Return (X, Y) of the center of cell containing provided text 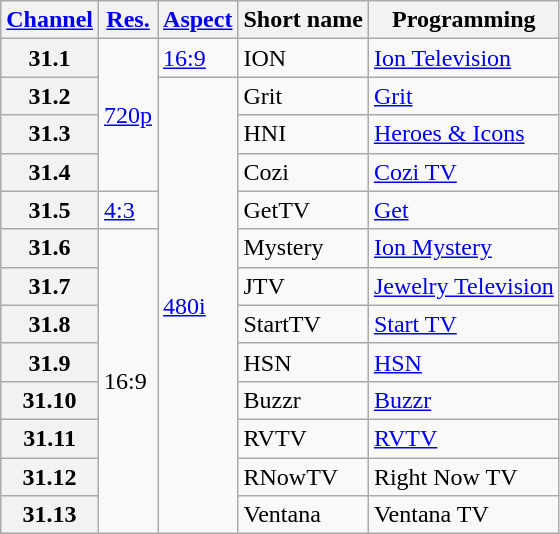
Ventana (303, 515)
720p (128, 115)
31.12 (50, 477)
Right Now TV (464, 477)
RNowTV (303, 477)
31.10 (50, 400)
Jewelry Television (464, 286)
31.6 (50, 248)
4:3 (128, 210)
Cozi (303, 172)
Channel (50, 20)
GetTV (303, 210)
HNI (303, 134)
31.7 (50, 286)
Ion Mystery (464, 248)
Res. (128, 20)
31.5 (50, 210)
31.1 (50, 58)
Short name (303, 20)
31.13 (50, 515)
Cozi TV (464, 172)
Ion Television (464, 58)
31.11 (50, 438)
Get (464, 210)
Start TV (464, 324)
31.3 (50, 134)
StartTV (303, 324)
Mystery (303, 248)
JTV (303, 286)
Ventana TV (464, 515)
Programming (464, 20)
Heroes & Icons (464, 134)
480i (198, 306)
Aspect (198, 20)
ION (303, 58)
31.2 (50, 96)
31.8 (50, 324)
31.9 (50, 362)
31.4 (50, 172)
